Identify which cell holds the provided text, then report its (x, y) central coordinate. 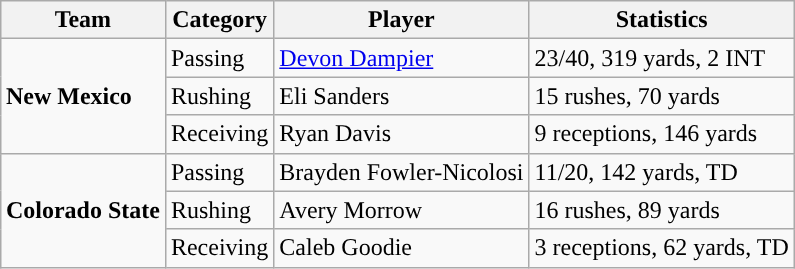
Statistics (662, 20)
15 rushes, 70 yards (662, 96)
Brayden Fowler-Nicolosi (402, 172)
Player (402, 20)
Avery Morrow (402, 210)
Category (219, 20)
9 receptions, 146 yards (662, 134)
Devon Dampier (402, 58)
New Mexico (82, 96)
Ryan Davis (402, 134)
Eli Sanders (402, 96)
3 receptions, 62 yards, TD (662, 248)
16 rushes, 89 yards (662, 210)
11/20, 142 yards, TD (662, 172)
23/40, 319 yards, 2 INT (662, 58)
Team (82, 20)
Colorado State (82, 210)
Caleb Goodie (402, 248)
